Scan for the cell matching the given text and deliver its (X, Y) coordinate at center. 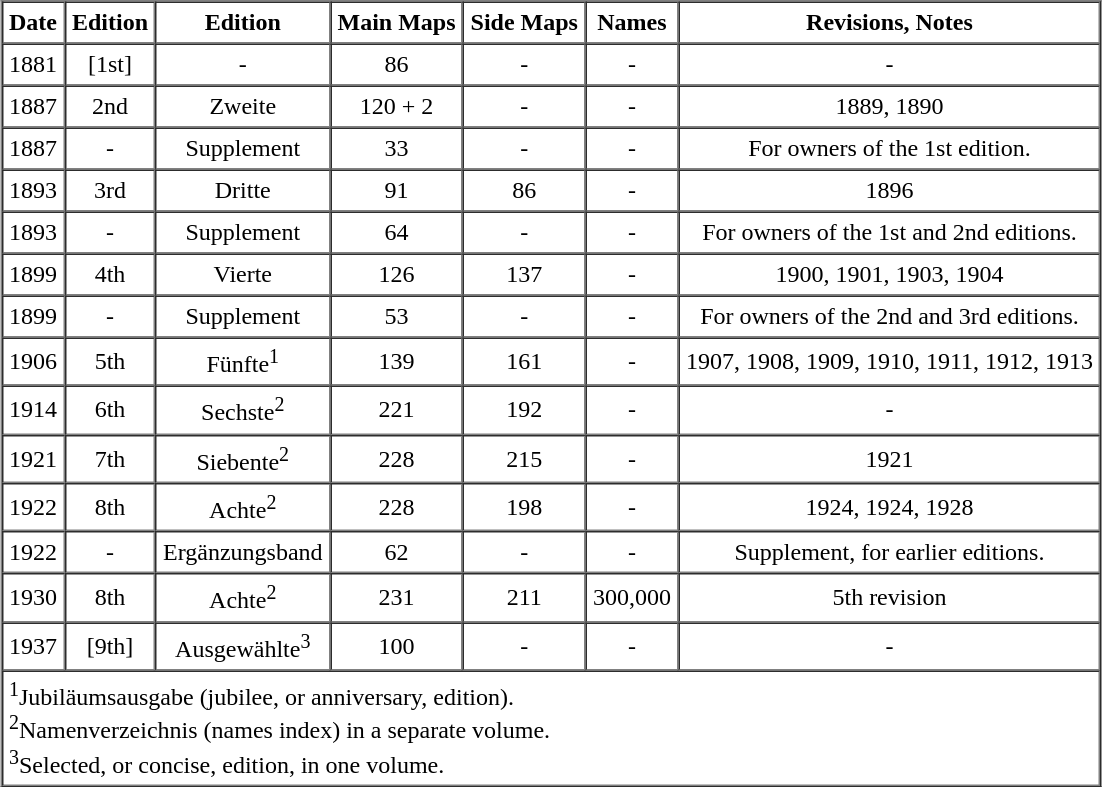
1907, 1908, 1909, 1910, 1911, 1912, 1913 (889, 362)
7th (110, 458)
Names (632, 23)
1889, 1890 (889, 107)
64 (396, 233)
6th (110, 410)
Dritte (244, 191)
1906 (32, 362)
Siebente2 (244, 458)
100 (396, 646)
62 (396, 552)
120 + 2 (396, 107)
Sechste2 (244, 410)
For owners of the 1st and 2nd editions. (889, 233)
For owners of the 1st edition. (889, 149)
2nd (110, 107)
126 (396, 275)
[9th] (110, 646)
53 (396, 317)
Side Maps (524, 23)
4th (110, 275)
1937 (32, 646)
Revisions, Notes (889, 23)
1881 (32, 65)
91 (396, 191)
Main Maps (396, 23)
1900, 1901, 1903, 1904 (889, 275)
1924, 1924, 1928 (889, 507)
33 (396, 149)
Supplement, for earlier editions. (889, 552)
For owners of the 2nd and 3rd editions. (889, 317)
5th (110, 362)
161 (524, 362)
211 (524, 597)
3rd (110, 191)
192 (524, 410)
1930 (32, 597)
Ausgewählte3 (244, 646)
231 (396, 597)
Ergänzungsband (244, 552)
198 (524, 507)
215 (524, 458)
Zweite (244, 107)
Fünfte1 (244, 362)
300,000 (632, 597)
137 (524, 275)
1896 (889, 191)
[1st] (110, 65)
Date (32, 23)
1914 (32, 410)
5th revision (889, 597)
221 (396, 410)
139 (396, 362)
Vierte (244, 275)
